For the text-containing cell, return its midpoint in (X, Y) coordinate format. 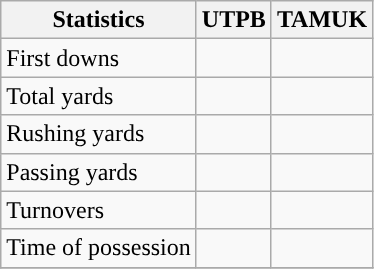
Passing yards (99, 172)
Rushing yards (99, 134)
TAMUK (322, 20)
UTPB (234, 20)
Time of possession (99, 248)
Turnovers (99, 210)
Statistics (99, 20)
First downs (99, 58)
Total yards (99, 96)
